Detect which cell encompasses the target text, then output its [X, Y] center coordinate. 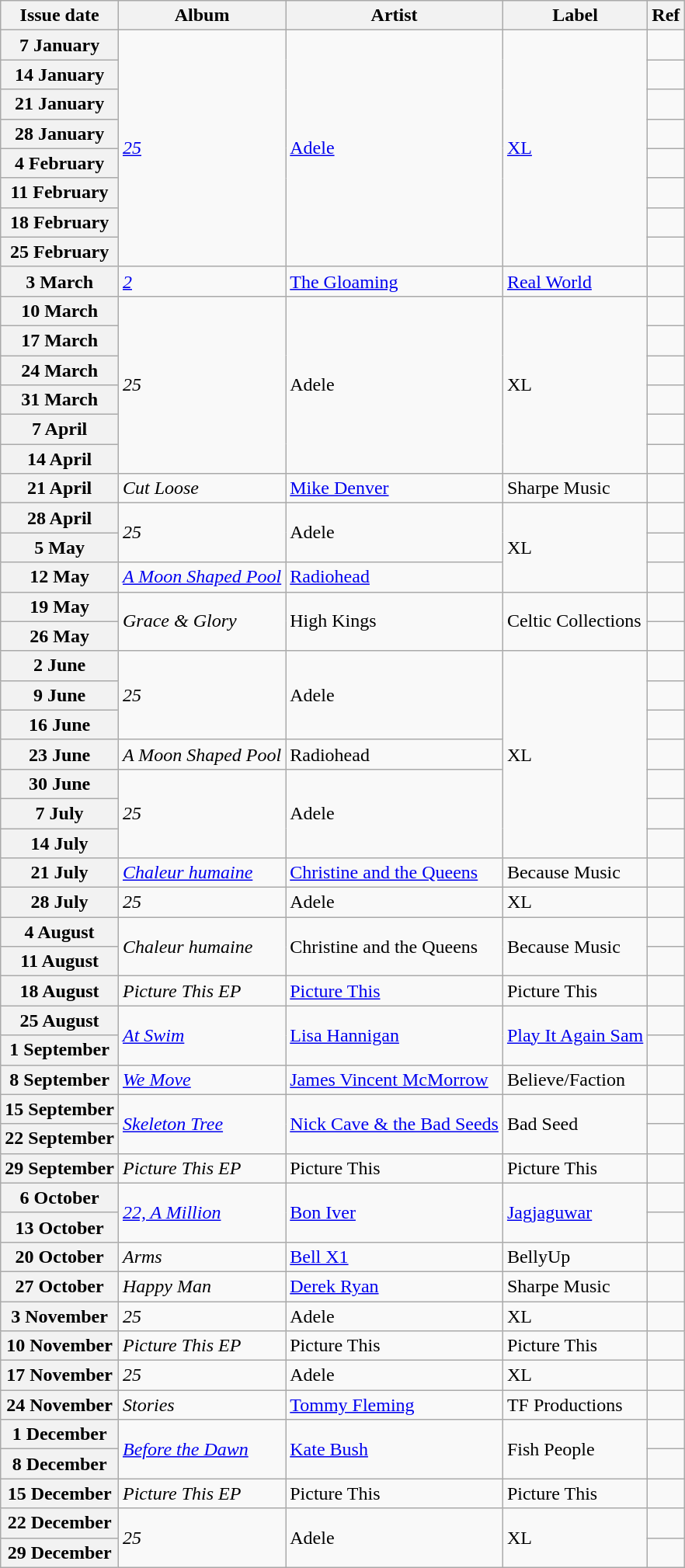
29 September [60, 1168]
25 August [60, 1020]
Derek Ryan [395, 1286]
10 November [60, 1346]
14 January [60, 75]
17 November [60, 1375]
1 December [60, 1434]
9 June [60, 695]
TF Productions [575, 1405]
5 May [60, 548]
14 April [60, 459]
Issue date [60, 16]
11 February [60, 193]
We Move [202, 1080]
10 March [60, 311]
15 September [60, 1109]
Skeleton Tree [202, 1124]
20 October [60, 1257]
James Vincent McMorrow [395, 1080]
Stories [202, 1405]
22 December [60, 1523]
29 December [60, 1552]
Believe/Faction [575, 1080]
Before the Dawn [202, 1449]
7 January [60, 45]
17 March [60, 340]
14 July [60, 843]
Bell X1 [395, 1257]
28 January [60, 134]
26 May [60, 636]
Grace & Glory [202, 621]
2 June [60, 666]
Artist [395, 16]
Celtic Collections [575, 621]
Fish People [575, 1449]
High Kings [395, 621]
24 March [60, 370]
13 October [60, 1227]
Ref [666, 16]
8 September [60, 1080]
22, A Million [202, 1212]
Album [202, 16]
3 November [60, 1316]
3 March [60, 281]
18 February [60, 222]
Play It Again Sam [575, 1035]
6 October [60, 1198]
21 January [60, 104]
BellyUp [575, 1257]
31 March [60, 400]
21 April [60, 488]
11 August [60, 961]
25 February [60, 252]
28 July [60, 902]
12 May [60, 577]
Real World [575, 281]
At Swim [202, 1035]
22 September [60, 1139]
7 July [60, 813]
24 November [60, 1405]
Jagjaguwar [575, 1212]
Bon Iver [395, 1212]
Arms [202, 1257]
1 September [60, 1050]
Label [575, 16]
15 December [60, 1493]
The Gloaming [395, 281]
4 August [60, 932]
Cut Loose [202, 488]
Lisa Hannigan [395, 1035]
28 April [60, 518]
7 April [60, 429]
21 July [60, 873]
23 June [60, 754]
Nick Cave & the Bad Seeds [395, 1124]
27 October [60, 1286]
2 [202, 281]
Happy Man [202, 1286]
Mike Denver [395, 488]
16 June [60, 725]
4 February [60, 163]
30 June [60, 784]
Tommy Fleming [395, 1405]
19 May [60, 607]
Bad Seed [575, 1124]
Kate Bush [395, 1449]
18 August [60, 991]
8 December [60, 1464]
